Find where the given text appears and provide that cell's center as (x, y) coordinate. 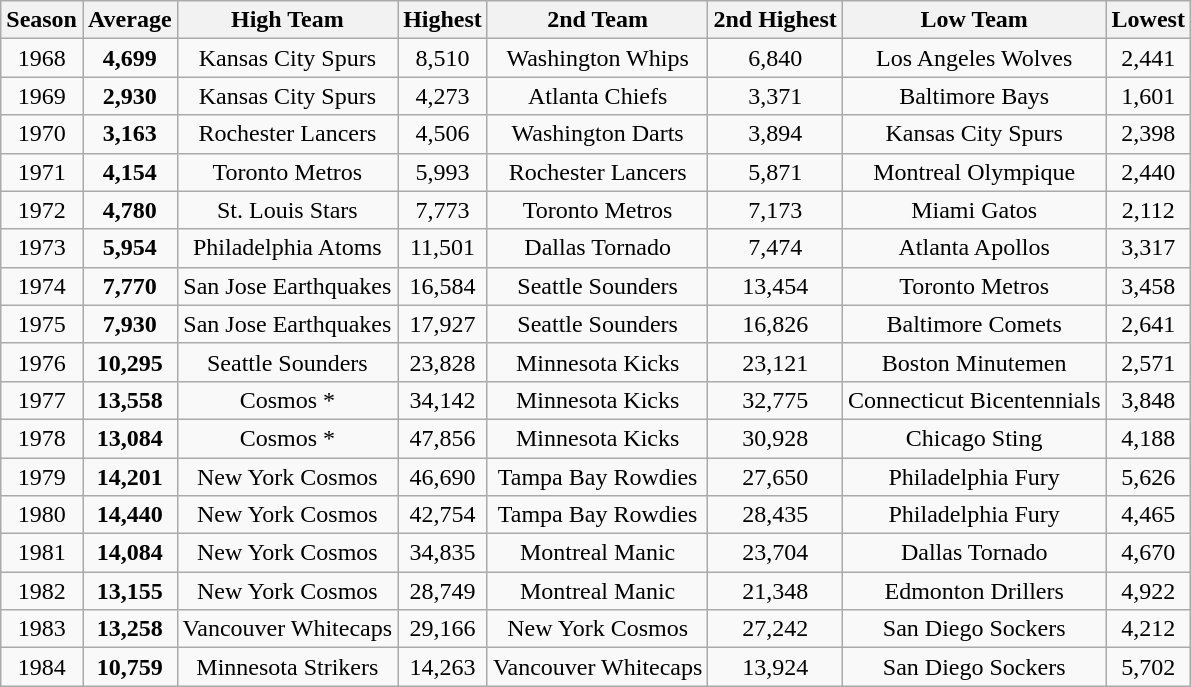
5,702 (1148, 667)
Atlanta Chiefs (598, 96)
28,435 (775, 515)
Connecticut Bicentennials (974, 400)
1969 (42, 96)
1973 (42, 248)
6,840 (775, 58)
7,773 (443, 210)
2,398 (1148, 134)
1976 (42, 362)
St. Louis Stars (288, 210)
3,317 (1148, 248)
Washington Whips (598, 58)
14,263 (443, 667)
2nd Highest (775, 20)
3,458 (1148, 286)
14,201 (130, 477)
16,584 (443, 286)
3,371 (775, 96)
23,704 (775, 553)
4,506 (443, 134)
1980 (42, 515)
8,510 (443, 58)
5,871 (775, 172)
2,641 (1148, 324)
1982 (42, 591)
Lowest (1148, 20)
1981 (42, 553)
5,993 (443, 172)
3,163 (130, 134)
4,154 (130, 172)
Highest (443, 20)
23,121 (775, 362)
16,826 (775, 324)
4,670 (1148, 553)
34,142 (443, 400)
3,848 (1148, 400)
34,835 (443, 553)
1972 (42, 210)
32,775 (775, 400)
1979 (42, 477)
Miami Gatos (974, 210)
13,454 (775, 286)
17,927 (443, 324)
13,258 (130, 629)
14,084 (130, 553)
2,441 (1148, 58)
27,650 (775, 477)
4,780 (130, 210)
1984 (42, 667)
Season (42, 20)
21,348 (775, 591)
1968 (42, 58)
13,155 (130, 591)
4,188 (1148, 438)
10,759 (130, 667)
30,928 (775, 438)
4,465 (1148, 515)
1978 (42, 438)
Baltimore Comets (974, 324)
23,828 (443, 362)
1977 (42, 400)
7,930 (130, 324)
5,954 (130, 248)
Low Team (974, 20)
1974 (42, 286)
28,749 (443, 591)
1983 (42, 629)
13,084 (130, 438)
5,626 (1148, 477)
13,558 (130, 400)
3,894 (775, 134)
46,690 (443, 477)
Montreal Olympique (974, 172)
13,924 (775, 667)
10,295 (130, 362)
42,754 (443, 515)
1971 (42, 172)
High Team (288, 20)
Philadelphia Atoms (288, 248)
Edmonton Drillers (974, 591)
2,930 (130, 96)
7,173 (775, 210)
1,601 (1148, 96)
14,440 (130, 515)
27,242 (775, 629)
Atlanta Apollos (974, 248)
2nd Team (598, 20)
Baltimore Bays (974, 96)
Los Angeles Wolves (974, 58)
Washington Darts (598, 134)
Minnesota Strikers (288, 667)
Average (130, 20)
4,273 (443, 96)
47,856 (443, 438)
1970 (42, 134)
2,571 (1148, 362)
2,112 (1148, 210)
7,770 (130, 286)
Boston Minutemen (974, 362)
4,922 (1148, 591)
4,212 (1148, 629)
7,474 (775, 248)
29,166 (443, 629)
1975 (42, 324)
11,501 (443, 248)
Chicago Sting (974, 438)
4,699 (130, 58)
2,440 (1148, 172)
